Search for the cell housing the specified text and yield its (x, y) center coordinate. 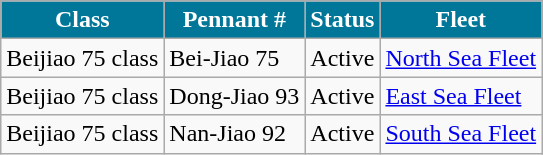
Pennant # (234, 20)
Class (82, 20)
Bei-Jiao 75 (234, 58)
Fleet (461, 20)
Status (342, 20)
South Sea Fleet (461, 134)
Dong-Jiao 93 (234, 96)
North Sea Fleet (461, 58)
East Sea Fleet (461, 96)
Nan-Jiao 92 (234, 134)
